Search for the cell housing the specified text and yield its [x, y] center coordinate. 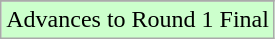
Advances to Round 1 Final [138, 20]
